Determine the [X, Y] coordinate at the center of the cell enclosing the given text.  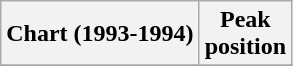
Chart (1993-1994) [100, 34]
Peakposition [245, 34]
